Return (x, y) of the center of cell containing provided text 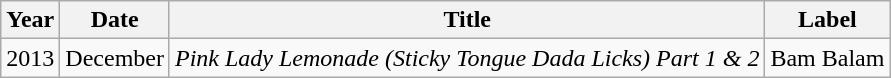
Title (466, 20)
Pink Lady Lemonade (Sticky Tongue Dada Licks) Part 1 & 2 (466, 58)
Date (115, 20)
Bam Balam (828, 58)
Label (828, 20)
Year (30, 20)
2013 (30, 58)
December (115, 58)
